Search for the cell housing the specified text and yield its (X, Y) center coordinate. 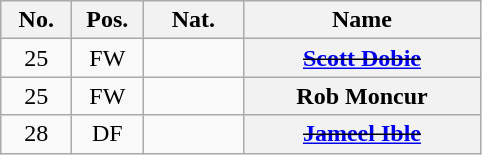
Rob Moncur (362, 96)
Scott Dobie (362, 58)
No. (36, 20)
28 (36, 134)
Name (362, 20)
Jameel Ible (362, 134)
DF (108, 134)
Pos. (108, 20)
Nat. (194, 20)
